Determine the (X, Y) coordinate at the center of the cell enclosing the given text.  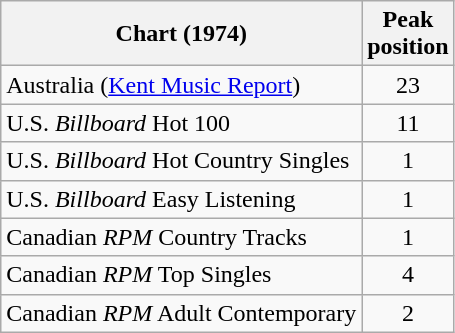
U.S. Billboard Hot Country Singles (182, 161)
Canadian RPM Country Tracks (182, 237)
4 (408, 275)
U.S. Billboard Easy Listening (182, 199)
Canadian RPM Adult Contemporary (182, 313)
23 (408, 85)
Australia (Kent Music Report) (182, 85)
Chart (1974) (182, 34)
U.S. Billboard Hot 100 (182, 123)
Peakposition (408, 34)
2 (408, 313)
Canadian RPM Top Singles (182, 275)
11 (408, 123)
